Identify which cell holds the provided text, then report its [x, y] central coordinate. 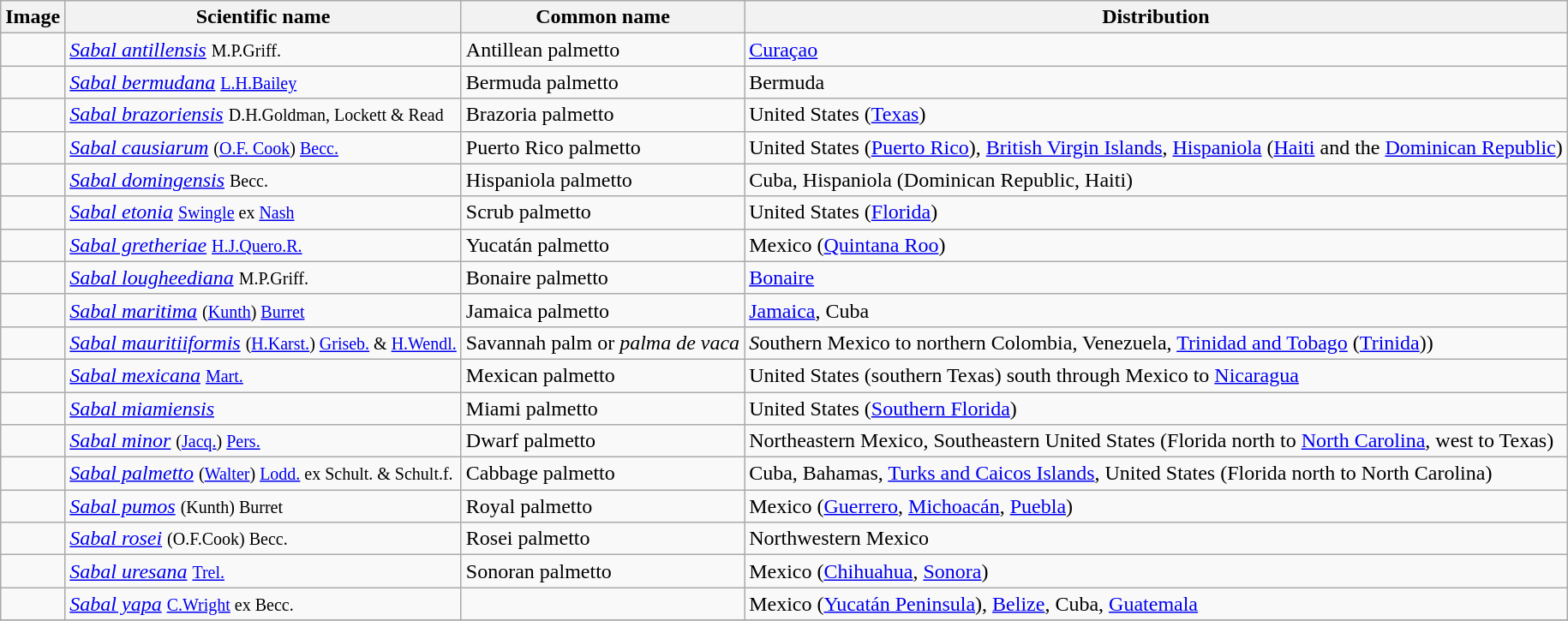
Sabal pumos (Kunth) Burret [264, 506]
Puerto Rico palmetto [602, 147]
Mexico (Quintana Roo) [1157, 245]
Miami palmetto [602, 409]
Dwarf palmetto [602, 441]
Sabal brazoriensis D.H.Goldman, Lockett & Read [264, 115]
Image [33, 17]
United States (southern Texas) south through Mexico to Nicaragua [1157, 375]
Northwestern Mexico [1157, 539]
Common name [602, 17]
Mexico (Chihuahua, Sonora) [1157, 571]
Sabal mexicana Mart. [264, 375]
Sabal lougheediana M.P.Griff. [264, 278]
Sabal maritima (Kunth) Burret [264, 310]
Bonaire [1157, 278]
Savannah palm or palma de vaca [602, 343]
Mexican palmetto [602, 375]
Curaçao [1157, 50]
Jamaica, Cuba [1157, 310]
Sabal antillensis M.P.Griff. [264, 50]
Sabal etonia Swingle ex Nash [264, 212]
Bermuda [1157, 82]
United States (Texas) [1157, 115]
Sabal miamiensis [264, 409]
Distribution [1157, 17]
United States (Puerto Rico), British Virgin Islands, Hispaniola (Haiti and the Dominican Republic) [1157, 147]
Sabal palmetto (Walter) Lodd. ex Schult. & Schult.f. [264, 474]
Sabal rosei (O.F.Cook) Becc. [264, 539]
Bonaire palmetto [602, 278]
Hispaniola palmetto [602, 180]
Sabal mauritiiformis (H.Karst.) Griseb. & H.Wendl. [264, 343]
Sabal minor (Jacq.) Pers. [264, 441]
Mexico (Yucatán Peninsula), Belize, Cuba, Guatemala [1157, 604]
Cuba, Hispaniola (Dominican Republic, Haiti) [1157, 180]
Northeastern Mexico, Southeastern United States (Florida north to North Carolina, west to Texas) [1157, 441]
Sabal yapa C.Wright ex Becc. [264, 604]
Cuba, Bahamas, Turks and Caicos Islands, United States (Florida north to North Carolina) [1157, 474]
Scientific name [264, 17]
Yucatán palmetto [602, 245]
Antillean palmetto [602, 50]
United States (Florida) [1157, 212]
Sabal gretheriae H.J.Quero.R. [264, 245]
Royal palmetto [602, 506]
Brazoria palmetto [602, 115]
Sabal uresana Trel. [264, 571]
United States (Southern Florida) [1157, 409]
Mexico (Guerrero, Michoacán, Puebla) [1157, 506]
Sonoran palmetto [602, 571]
Scrub palmetto [602, 212]
Southern Mexico to northern Colombia, Venezuela, Trinidad and Tobago (Trinida)) [1157, 343]
Rosei palmetto [602, 539]
Cabbage palmetto [602, 474]
Sabal bermudana L.H.Bailey [264, 82]
Jamaica palmetto [602, 310]
Sabal domingensis Becc. [264, 180]
Bermuda palmetto [602, 82]
Sabal causiarum (O.F. Cook) Becc. [264, 147]
